Return (x, y) of the center of cell containing provided text 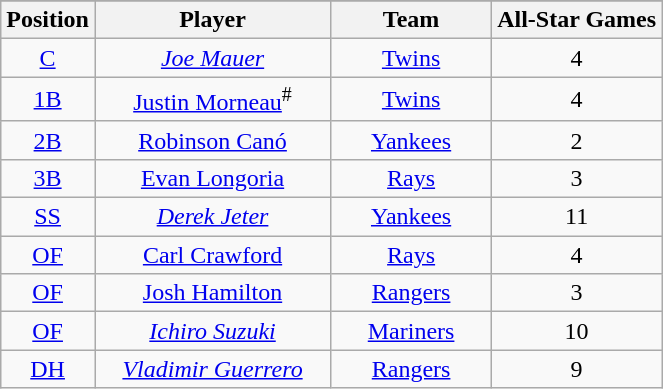
9 (577, 369)
2 (577, 140)
Ichiro Suzuki (212, 331)
Carl Crawford (212, 255)
Evan Longoria (212, 178)
Vladimir Guerrero (212, 369)
2B (48, 140)
All-Star Games (577, 20)
Joe Mauer (212, 58)
3B (48, 178)
Justin Morneau# (212, 100)
Position (48, 20)
Robinson Canó (212, 140)
Josh Hamilton (212, 293)
C (48, 58)
Mariners (412, 331)
1B (48, 100)
SS (48, 217)
Player (212, 20)
10 (577, 331)
11 (577, 217)
Derek Jeter (212, 217)
DH (48, 369)
Team (412, 20)
